Return [X, Y] of the center of cell containing provided text 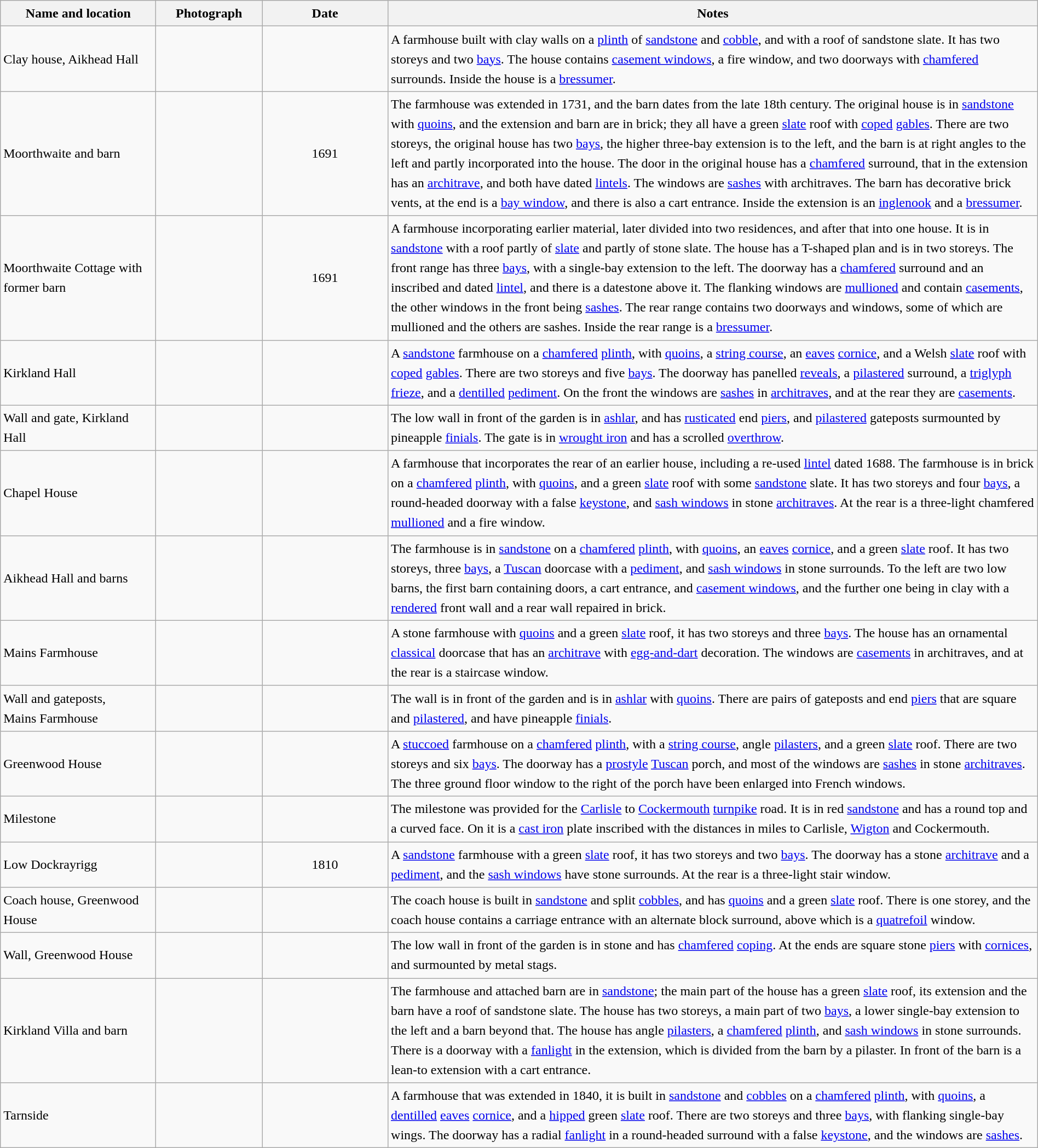
Clay house, Aikhead Hall [78, 59]
Chapel House [78, 493]
Date [325, 13]
Kirkland Hall [78, 372]
Wall and gate, Kirkland Hall [78, 428]
Name and location [78, 13]
Wall, Greenwood House [78, 956]
1810 [325, 865]
Milestone [78, 819]
Kirkland Villa and barn [78, 1030]
Photograph [209, 13]
Low Dockrayrigg [78, 865]
Coach house, Greenwood House [78, 910]
Moorthwaite Cottage with former barn [78, 278]
Moorthwaite and barn [78, 153]
Tarnside [78, 1116]
Wall and gateposts,Mains Farmhouse [78, 708]
Greenwood House [78, 763]
Aikhead Hall and barns [78, 578]
Mains Farmhouse [78, 653]
Notes [713, 13]
